Pinpoint the cell where the given text exists, returning its (x, y) midpoint coordinate. 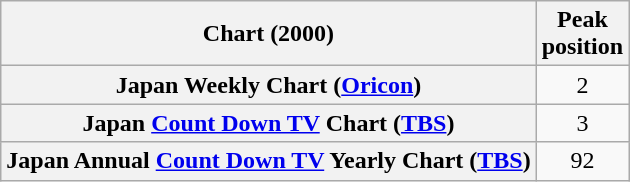
3 (582, 123)
Japan Annual Count Down TV Yearly Chart (TBS) (268, 161)
Japan Weekly Chart (Oricon) (268, 85)
Japan Count Down TV Chart (TBS) (268, 123)
Peakposition (582, 34)
Chart (2000) (268, 34)
92 (582, 161)
2 (582, 85)
